Scan for the cell matching the given text and deliver its (x, y) coordinate at center. 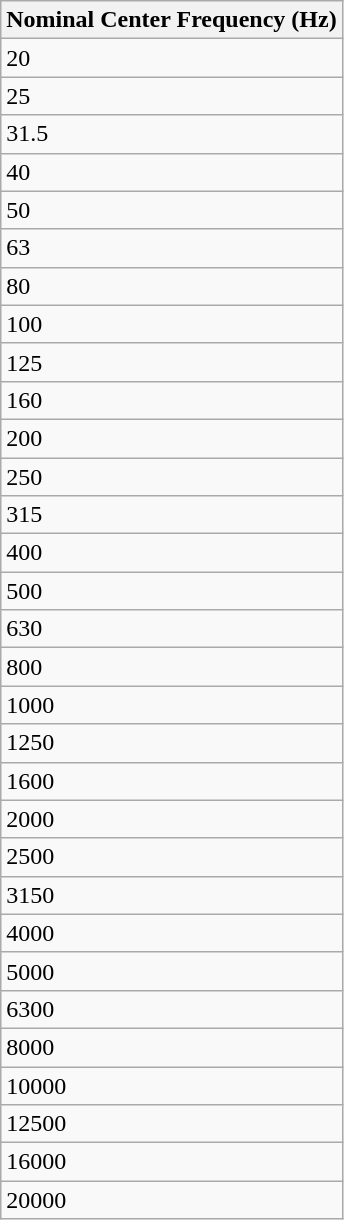
2500 (172, 857)
2000 (172, 819)
125 (172, 362)
1250 (172, 743)
50 (172, 210)
31.5 (172, 134)
4000 (172, 933)
500 (172, 591)
12500 (172, 1124)
16000 (172, 1162)
800 (172, 667)
63 (172, 248)
5000 (172, 971)
6300 (172, 1009)
25 (172, 96)
630 (172, 629)
1000 (172, 705)
1600 (172, 781)
200 (172, 438)
80 (172, 286)
10000 (172, 1085)
20 (172, 58)
160 (172, 400)
100 (172, 324)
3150 (172, 895)
40 (172, 172)
250 (172, 477)
Nominal Center Frequency (Hz) (172, 20)
400 (172, 553)
20000 (172, 1200)
315 (172, 515)
8000 (172, 1047)
